Capture the cell that displays the provided text and extract its (x, y) central coordinate. 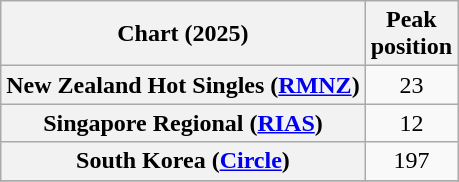
Singapore Regional (RIAS) (183, 123)
23 (411, 85)
Peakposition (411, 34)
12 (411, 123)
197 (411, 161)
South Korea (Circle) (183, 161)
Chart (2025) (183, 34)
New Zealand Hot Singles (RMNZ) (183, 85)
